Detect which cell encompasses the target text, then output its (X, Y) center coordinate. 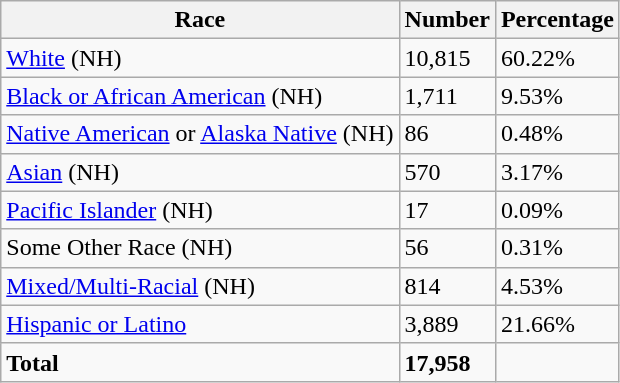
0.09% (557, 210)
Mixed/Multi-Racial (NH) (200, 286)
Number (447, 20)
Some Other Race (NH) (200, 248)
60.22% (557, 58)
Total (200, 362)
Asian (NH) (200, 172)
3.17% (557, 172)
Percentage (557, 20)
Native American or Alaska Native (NH) (200, 134)
0.48% (557, 134)
17 (447, 210)
9.53% (557, 96)
17,958 (447, 362)
10,815 (447, 58)
Black or African American (NH) (200, 96)
814 (447, 286)
86 (447, 134)
Race (200, 20)
56 (447, 248)
White (NH) (200, 58)
3,889 (447, 324)
21.66% (557, 324)
4.53% (557, 286)
0.31% (557, 248)
Pacific Islander (NH) (200, 210)
1,711 (447, 96)
Hispanic or Latino (200, 324)
570 (447, 172)
